Determine the [x, y] coordinate at the center of the cell enclosing the given text.  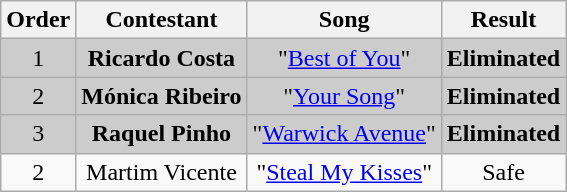
Ricardo Costa [162, 58]
3 [38, 134]
"Your Song" [344, 96]
"Steal My Kisses" [344, 172]
"Best of You" [344, 58]
Result [503, 20]
Contestant [162, 20]
1 [38, 58]
Order [38, 20]
Song [344, 20]
Mónica Ribeiro [162, 96]
Safe [503, 172]
"Warwick Avenue" [344, 134]
Raquel Pinho [162, 134]
Martim Vicente [162, 172]
